Determine the [x, y] coordinate at the center of the cell enclosing the given text.  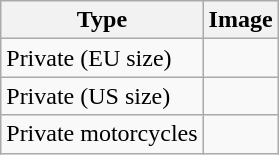
Image [240, 20]
Private (EU size) [102, 58]
Type [102, 20]
Private (US size) [102, 96]
Private motorcycles [102, 134]
